Capture the cell that displays the provided text and extract its [x, y] central coordinate. 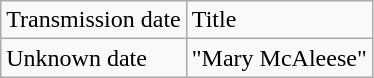
Unknown date [94, 58]
Transmission date [94, 20]
Title [279, 20]
"Mary McAleese" [279, 58]
